Scan for the cell matching the given text and deliver its (x, y) coordinate at center. 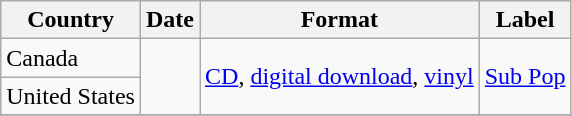
CD, digital download, vinyl (340, 77)
Label (525, 20)
Sub Pop (525, 77)
Country (71, 20)
Format (340, 20)
Canada (71, 58)
United States (71, 96)
Date (170, 20)
